Locate the cell with the specified text and output its (X, Y) center coordinate. 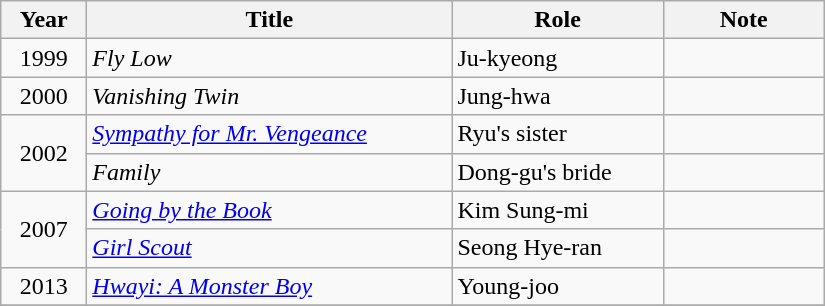
Note (744, 20)
1999 (44, 58)
Role (558, 20)
Title (270, 20)
Dong-gu's bride (558, 172)
2013 (44, 286)
2007 (44, 229)
Family (270, 172)
Seong Hye-ran (558, 248)
Girl Scout (270, 248)
Year (44, 20)
Going by the Book (270, 210)
2002 (44, 153)
Jung-hwa (558, 96)
2000 (44, 96)
Hwayi: A Monster Boy (270, 286)
Kim Sung-mi (558, 210)
Fly Low (270, 58)
Ryu's sister (558, 134)
Vanishing Twin (270, 96)
Sympathy for Mr. Vengeance (270, 134)
Ju-kyeong (558, 58)
Young-joo (558, 286)
